Provide the [x, y] coordinate of the cell's center where the given text is located.  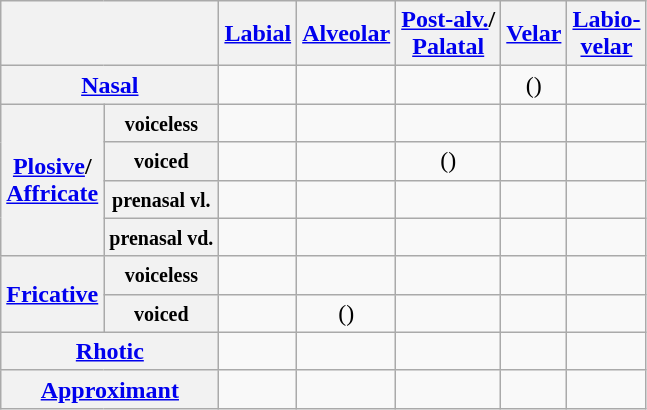
Labio-velar [606, 34]
Post-alv./Palatal [448, 34]
Fricative [52, 294]
prenasal vl. [162, 199]
Plosive/Affricate [52, 180]
Approximant [110, 389]
Labial [258, 34]
prenasal vd. [162, 237]
Rhotic [110, 351]
Nasal [110, 85]
Alveolar [346, 34]
Velar [534, 34]
